Search for the cell housing the specified text and yield its (x, y) center coordinate. 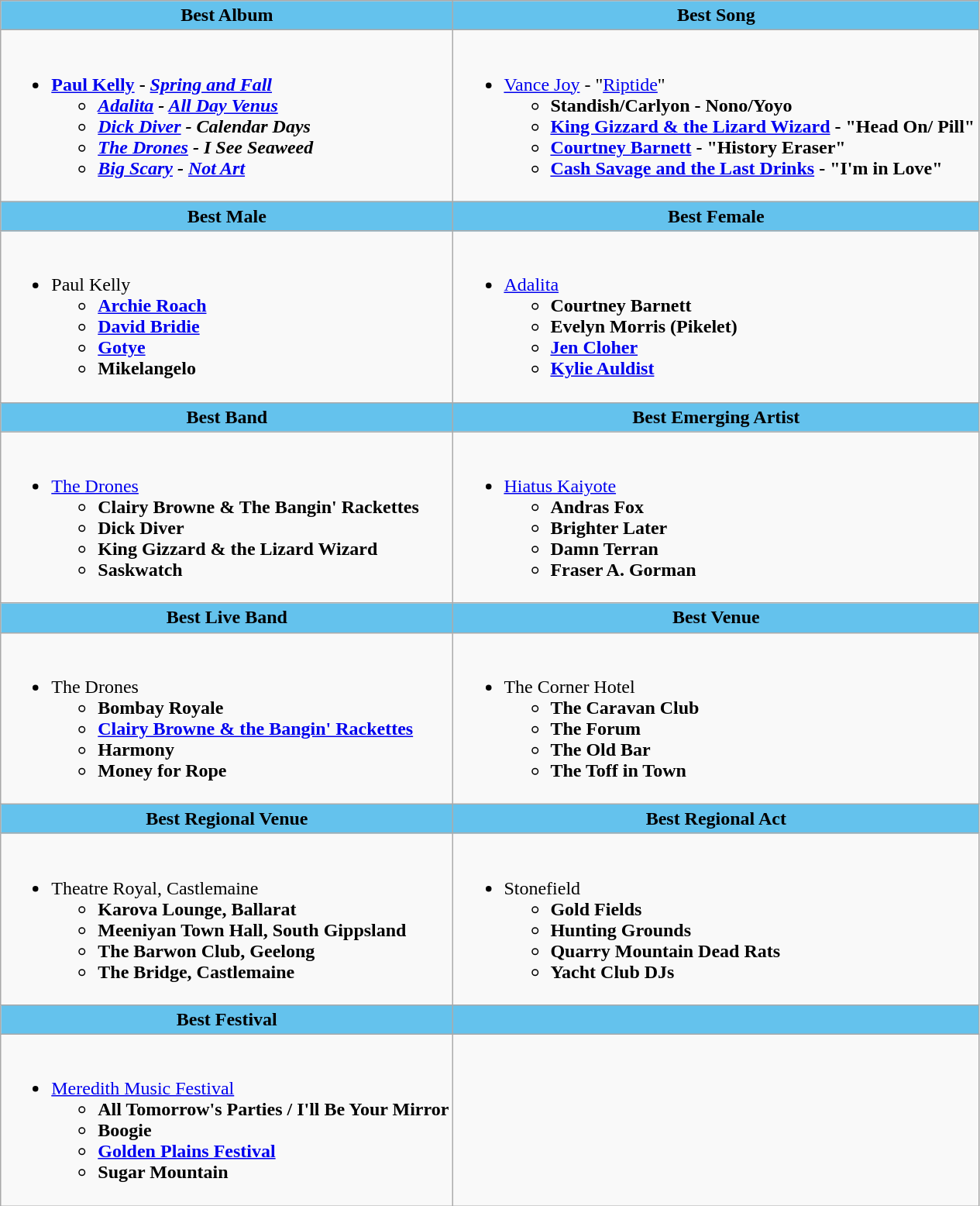
AdalitaCourtney BarnettEvelyn Morris (Pikelet)Jen CloherKylie Auldist (716, 316)
Meredith Music FestivalAll Tomorrow's Parties / I'll Be Your MirrorBoogieGolden Plains FestivalSugar Mountain (227, 1119)
Best Regional Act (716, 818)
Paul Kelly - Spring and FallAdalita - All Day VenusDick Diver - Calendar DaysThe Drones - I See SeaweedBig Scary - Not Art (227, 116)
Best Male (227, 216)
Best Album (227, 16)
Best Emerging Artist (716, 417)
StonefieldGold FieldsHunting GroundsQuarry Mountain Dead RatsYacht Club DJs (716, 919)
Best Female (716, 216)
Best Band (227, 417)
Best Song (716, 16)
The Corner HotelThe Caravan ClubThe ForumThe Old BarThe Toff in Town (716, 718)
Best Regional Venue (227, 818)
Best Venue (716, 618)
The DronesClairy Browne & The Bangin' RackettesDick DiverKing Gizzard & the Lizard WizardSaskwatch (227, 518)
Hiatus KaiyoteAndras FoxBrighter LaterDamn TerranFraser A. Gorman (716, 518)
Paul KellyArchie RoachDavid BridieGotyeMikelangelo (227, 316)
Best Live Band (227, 618)
The DronesBombay RoyaleClairy Browne & the Bangin' RackettesHarmonyMoney for Rope (227, 718)
Theatre Royal, CastlemaineKarova Lounge, BallaratMeeniyan Town Hall, South GippslandThe Barwon Club, GeelongThe Bridge, Castlemaine (227, 919)
Best Festival (227, 1019)
